Capture the cell that displays the provided text and extract its [X, Y] central coordinate. 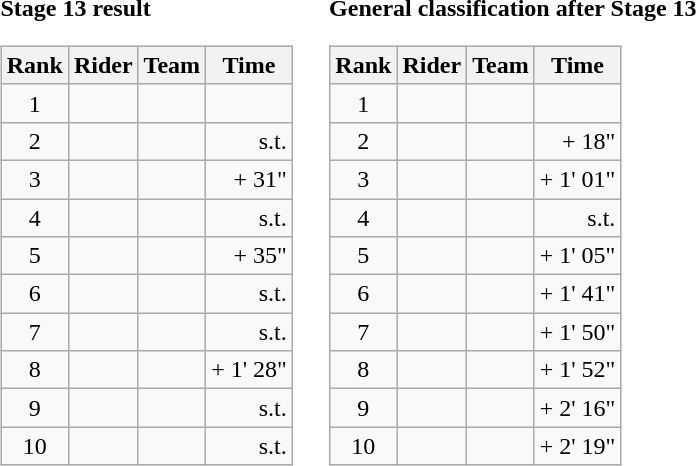
+ 2' 16" [578, 408]
+ 31" [250, 179]
+ 18" [578, 141]
+ 1' 52" [578, 370]
+ 35" [250, 256]
+ 2' 19" [578, 446]
+ 1' 05" [578, 256]
+ 1' 41" [578, 294]
+ 1' 28" [250, 370]
+ 1' 01" [578, 179]
+ 1' 50" [578, 332]
